Detect which cell encompasses the target text, then output its (x, y) center coordinate. 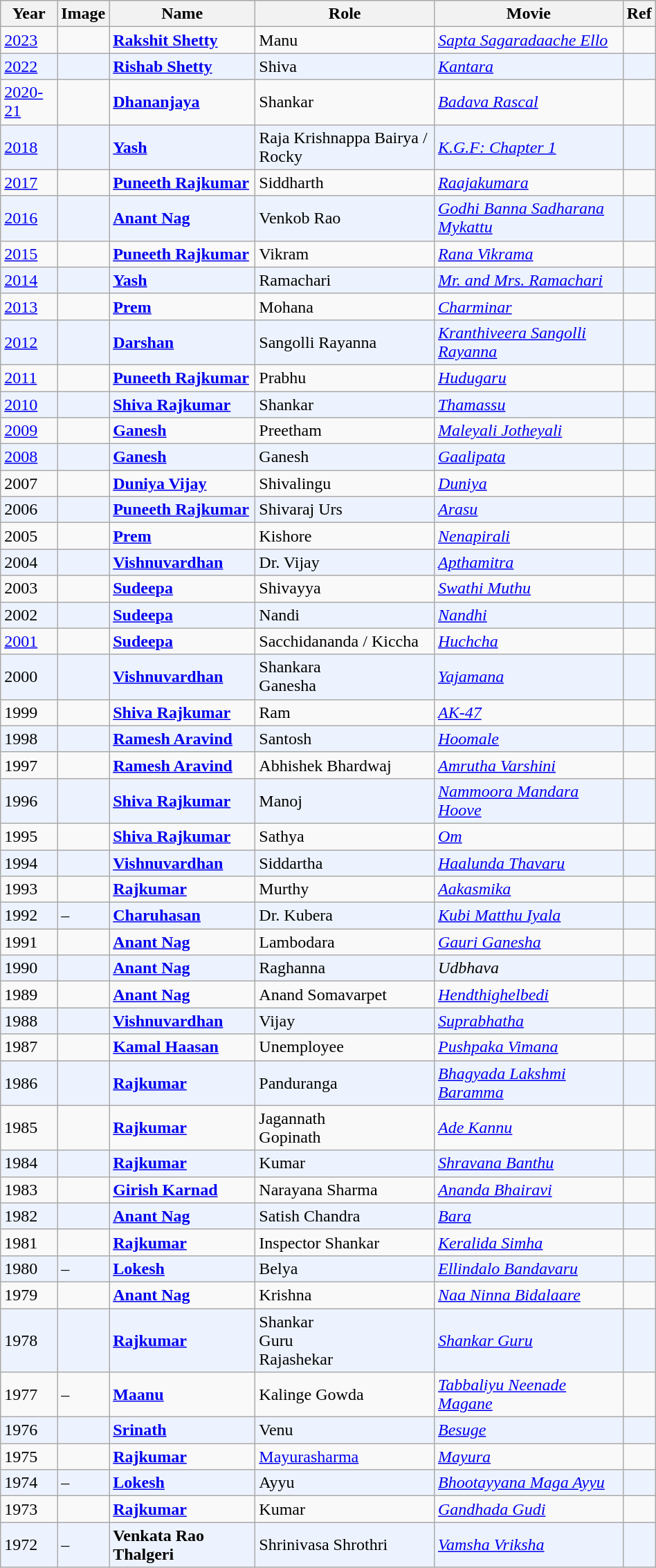
1978 (29, 1340)
2013 (29, 306)
Raja Krishnappa Bairya / Rocky (345, 147)
1986 (29, 1083)
1979 (29, 1295)
Ram (345, 712)
Lambodara (345, 942)
Preetham (345, 431)
1995 (29, 836)
AK-47 (529, 712)
Ramachari (345, 280)
Kantara (529, 66)
Mayura (529, 1457)
Narayana Sharma (345, 1190)
Duniya Vijay (183, 483)
1991 (29, 942)
Hendthighelbedi (529, 995)
Dr. Kubera (345, 916)
Girish Karnad (183, 1190)
1975 (29, 1457)
Shravana Banthu (529, 1163)
Badava Rascal (529, 102)
Manu (345, 40)
Role (345, 14)
Murthy (345, 889)
2012 (29, 342)
2017 (29, 183)
Maanu (183, 1394)
Haalunda Thavaru (529, 863)
Inspector Shankar (345, 1242)
Dhananjaya (183, 102)
Krishna (345, 1295)
2006 (29, 510)
1977 (29, 1394)
1987 (29, 1047)
2004 (29, 562)
2002 (29, 615)
1997 (29, 765)
Mohana (345, 306)
JagannathGopinath (345, 1127)
2008 (29, 457)
2014 (29, 280)
Huchcha (529, 641)
1999 (29, 712)
2018 (29, 147)
Ellindalo Bandavaru (529, 1269)
Satish Chandra (345, 1216)
Nandi (345, 615)
Panduranga (345, 1083)
1984 (29, 1163)
Duniya (529, 483)
Nammoora Mandara Hoove (529, 801)
ShankarGuruRajashekar (345, 1340)
Aakasmika (529, 889)
Apthamitra (529, 562)
Yajamana (529, 676)
1980 (29, 1269)
Name (183, 14)
Om (529, 836)
Shivayya (345, 589)
2007 (29, 483)
Mr. and Mrs. Ramachari (529, 280)
1992 (29, 916)
Ayyu (345, 1483)
1985 (29, 1127)
Hudugaru (529, 378)
Nenapirali (529, 536)
Movie (529, 14)
Year (29, 14)
2015 (29, 254)
Gaalipata (529, 457)
Gandhada Gudi (529, 1509)
Godhi Banna Sadharana Mykattu (529, 219)
1998 (29, 739)
1983 (29, 1190)
Santosh (345, 739)
Rishab Shetty (183, 66)
Sangolli Rayanna (345, 342)
Charuhasan (183, 916)
Shrinivasa Shrothri (345, 1545)
Siddharth (345, 183)
2022 (29, 66)
Bara (529, 1216)
1988 (29, 1021)
2016 (29, 219)
1973 (29, 1509)
Nandhi (529, 615)
Srinath (183, 1430)
Unemployee (345, 1047)
2020-21 (29, 102)
1974 (29, 1483)
Gauri Ganesha (529, 942)
Vijay (345, 1021)
Raajakumara (529, 183)
Maleyali Jotheyali (529, 431)
ShankaraGanesha (345, 676)
2000 (29, 676)
Udbhava (529, 968)
2003 (29, 589)
1982 (29, 1216)
Anand Somavarpet (345, 995)
Darshan (183, 342)
Raghanna (345, 968)
Vamsha Vriksha (529, 1545)
2010 (29, 405)
Kubi Matthu Iyala (529, 916)
Kalinge Gowda (345, 1394)
Belya (345, 1269)
Thamassu (529, 405)
1981 (29, 1242)
Dr. Vijay (345, 562)
Abhishek Bhardwaj (345, 765)
Amrutha Varshini (529, 765)
Vikram (345, 254)
Arasu (529, 510)
Kishore (345, 536)
Ade Kannu (529, 1127)
Kranthiveera Sangolli Rayanna (529, 342)
2023 (29, 40)
1976 (29, 1430)
Ananda Bhairavi (529, 1190)
Suprabhatha (529, 1021)
Ref (639, 14)
Kamal Haasan (183, 1047)
Naa Ninna Bidalaare (529, 1295)
1990 (29, 968)
Sacchidananda / Kiccha (345, 641)
Tabbaliyu Neenade Magane (529, 1394)
Siddartha (345, 863)
Venkob Rao (345, 219)
Shivaraj Urs (345, 510)
2005 (29, 536)
Hoomale (529, 739)
1989 (29, 995)
Bhootayyana Maga Ayyu (529, 1483)
K.G.F: Chapter 1 (529, 147)
Mayurasharma (345, 1457)
Prabhu (345, 378)
Swathi Muthu (529, 589)
Pushpaka Vimana (529, 1047)
1972 (29, 1545)
Rakshit Shetty (183, 40)
Sathya (345, 836)
1993 (29, 889)
1994 (29, 863)
2009 (29, 431)
Shiva (345, 66)
2001 (29, 641)
Charminar (529, 306)
Bhagyada Lakshmi Baramma (529, 1083)
Shivalingu (345, 483)
1996 (29, 801)
Sapta Sagaradaache Ello (529, 40)
Venkata Rao Thalgeri (183, 1545)
Image (83, 14)
Rana Vikrama (529, 254)
Besuge (529, 1430)
Shankar Guru (529, 1340)
2011 (29, 378)
Manoj (345, 801)
Venu (345, 1430)
Keralida Simha (529, 1242)
